Scan for the cell matching the given text and deliver its (x, y) coordinate at center. 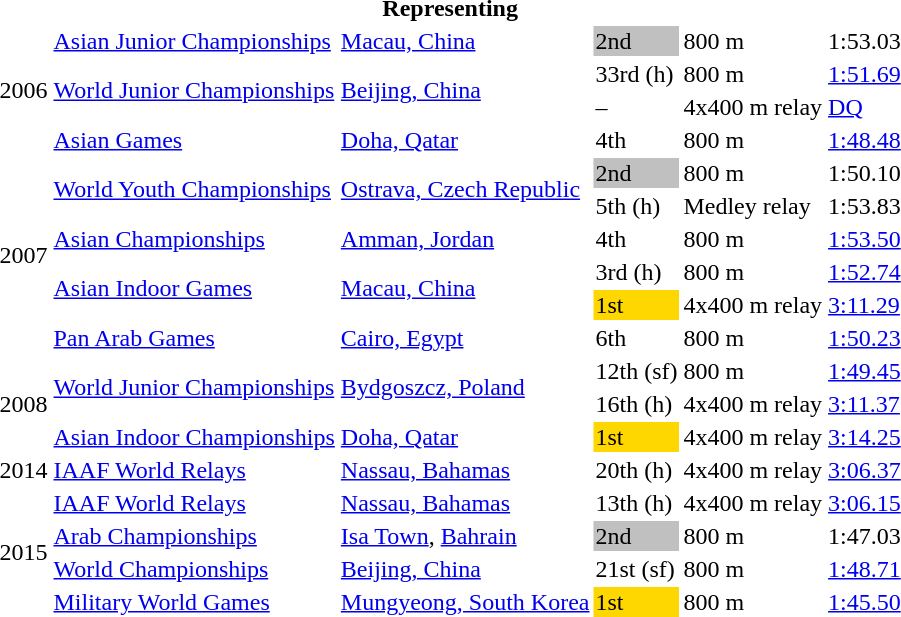
33rd (h) (636, 74)
Bydgoszcz, Poland (465, 388)
20th (h) (636, 470)
Asian Indoor Games (194, 288)
Mungyeong, South Korea (465, 602)
13th (h) (636, 503)
Arab Championships (194, 536)
Amman, Jordan (465, 239)
Asian Championships (194, 239)
Military World Games (194, 602)
16th (h) (636, 404)
21st (sf) (636, 569)
Asian Indoor Championships (194, 437)
12th (sf) (636, 371)
Cairo, Egypt (465, 338)
Pan Arab Games (194, 338)
Ostrava, Czech Republic (465, 190)
5th (h) (636, 206)
Asian Junior Championships (194, 41)
Medley relay (753, 206)
World Championships (194, 569)
6th (636, 338)
– (636, 107)
Asian Games (194, 140)
3rd (h) (636, 272)
Isa Town, Bahrain (465, 536)
World Youth Championships (194, 190)
